Return (x, y) of the center of cell containing provided text 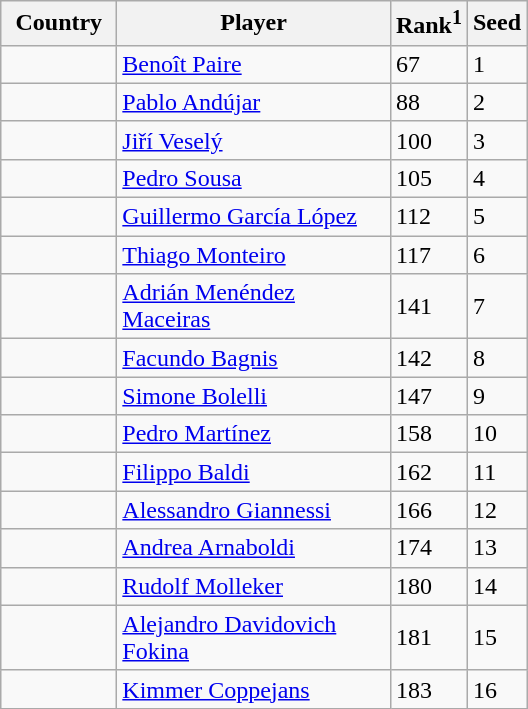
105 (428, 178)
174 (428, 548)
180 (428, 586)
Country (59, 24)
5 (496, 217)
2 (496, 102)
Kimmer Coppejans (254, 689)
142 (428, 358)
4 (496, 178)
112 (428, 217)
Pedro Sousa (254, 178)
Facundo Bagnis (254, 358)
7 (496, 306)
Alessandro Giannessi (254, 510)
181 (428, 638)
67 (428, 64)
Simone Bolelli (254, 396)
88 (428, 102)
1 (496, 64)
15 (496, 638)
Rank1 (428, 24)
100 (428, 140)
Filippo Baldi (254, 472)
Benoît Paire (254, 64)
Jiří Veselý (254, 140)
14 (496, 586)
9 (496, 396)
16 (496, 689)
10 (496, 434)
6 (496, 255)
147 (428, 396)
183 (428, 689)
Alejandro Davidovich Fokina (254, 638)
Adrián Menéndez Maceiras (254, 306)
117 (428, 255)
Thiago Monteiro (254, 255)
Pablo Andújar (254, 102)
12 (496, 510)
141 (428, 306)
Seed (496, 24)
Andrea Arnaboldi (254, 548)
Player (254, 24)
Rudolf Molleker (254, 586)
8 (496, 358)
Guillermo García López (254, 217)
11 (496, 472)
158 (428, 434)
Pedro Martínez (254, 434)
166 (428, 510)
3 (496, 140)
13 (496, 548)
162 (428, 472)
